From the cell containing the given text, extract its center point as (X, Y) coordinate. 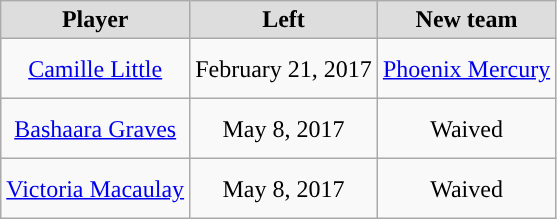
Bashaara Graves (96, 129)
Left (284, 20)
Victoria Macaulay (96, 189)
Camille Little (96, 69)
Player (96, 20)
February 21, 2017 (284, 69)
Phoenix Mercury (466, 69)
New team (466, 20)
